Scan for the cell matching the given text and deliver its (x, y) coordinate at center. 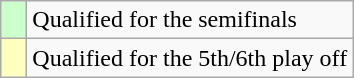
Qualified for the 5th/6th play off (190, 58)
Qualified for the semifinals (190, 20)
